Output the [x, y] coordinate of the center of the cell containing the given text.  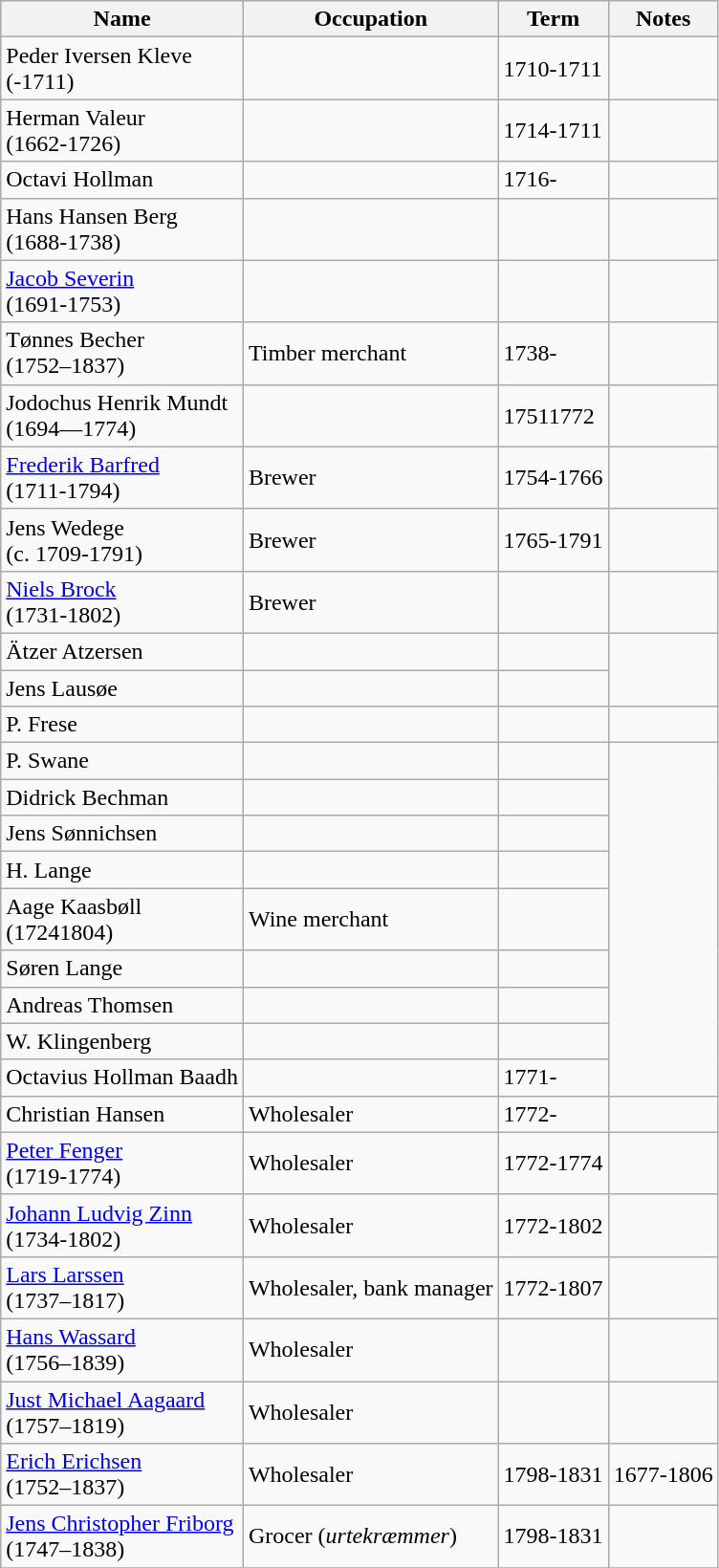
1772-1802 [553, 1226]
Christian Hansen [122, 1114]
Peder Iversen Kleve (-1711) [122, 69]
Octavi Hollman [122, 180]
Jodochus Henrik Mundt (1694—1774) [122, 415]
Occupation [371, 19]
Wholesaler, bank manager [371, 1287]
Timber merchant [371, 354]
Term [553, 19]
Andreas Thomsen [122, 1005]
1772- [553, 1114]
1754-1766 [553, 478]
Frederik Barfred (1711-1794) [122, 478]
1771- [553, 1078]
Johann Ludvig Zinn (1734-1802) [122, 1226]
1714-1711 [553, 130]
Name [122, 19]
Grocer (urtekræmmer) [371, 1537]
Jens Wedege (c. 1709-1791) [122, 539]
Didrick Bechman [122, 797]
Aage Kaasbøll (17241804) [122, 920]
1716- [553, 180]
P. Swane [122, 761]
Herman Valeur (1662-1726) [122, 130]
1772-1807 [553, 1287]
Jens Lausøe [122, 687]
Søren Lange [122, 969]
17511772 [553, 415]
Tønnes Becher (1752–1837) [122, 354]
Octavius Hollman Baadh [122, 1078]
H. Lange [122, 870]
Notes [664, 19]
Hans Wassard (1756–1839) [122, 1350]
W. Klingenberg [122, 1041]
P. Frese [122, 725]
1738- [553, 354]
Peter Fenger (1719-1774) [122, 1163]
Erich Erichsen (1752–1837) [122, 1474]
Lars Larssen (1737–1817) [122, 1287]
Ätzer Atzersen [122, 651]
1710-1711 [553, 69]
Wine merchant [371, 920]
Jens Sønnichsen [122, 834]
1765-1791 [553, 539]
Jens Christopher Friborg (1747–1838) [122, 1537]
Hans Hansen Berg (1688-1738) [122, 229]
Jacob Severin (1691-1753) [122, 291]
1677-1806 [664, 1474]
Just Michael Aagaard (1757–1819) [122, 1411]
1772-1774 [553, 1163]
Niels Brock (1731-1802) [122, 602]
